Identify which cell holds the provided text, then report its (X, Y) central coordinate. 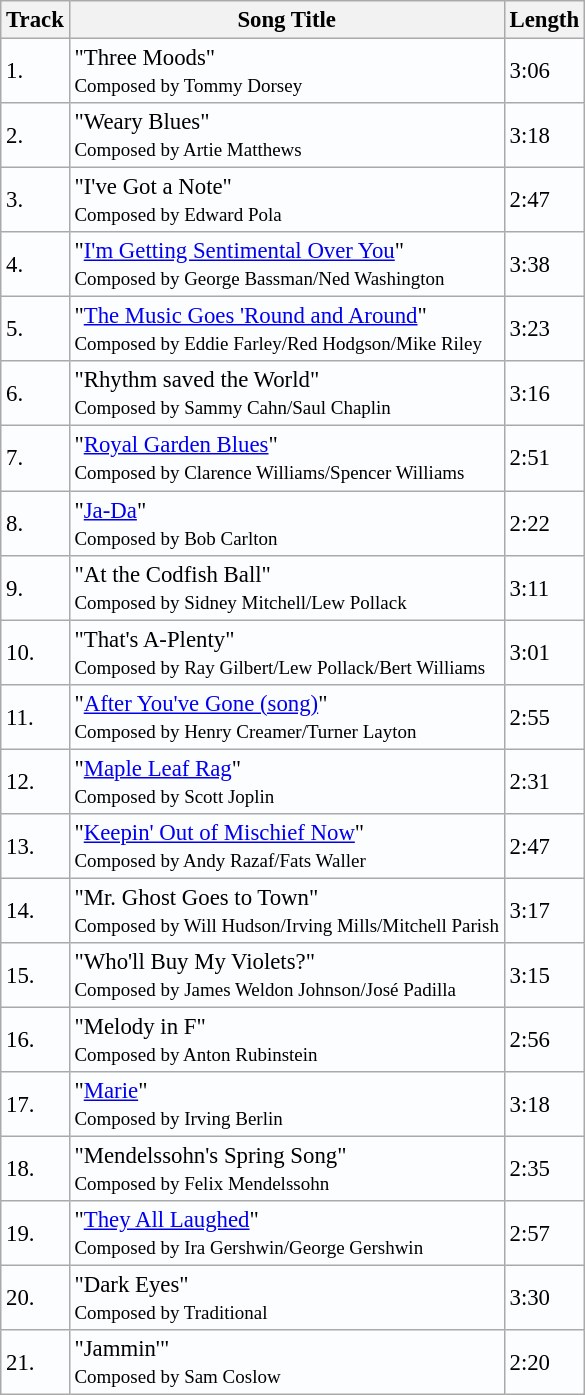
2:57 (544, 1234)
3:06 (544, 72)
11. (35, 716)
2:55 (544, 716)
3:23 (544, 330)
"Jammin'" Composed by Sam Coslow (286, 1362)
"Maple Leaf Rag" Composed by Scott Joplin (286, 782)
"Three Moods" Composed by Tommy Dorsey (286, 72)
3:16 (544, 394)
4. (35, 264)
9. (35, 588)
3. (35, 200)
2:35 (544, 1170)
3:01 (544, 652)
14. (35, 910)
"After You've Gone (song)" Composed by Henry Creamer/Turner Layton (286, 716)
10. (35, 652)
13. (35, 846)
5. (35, 330)
15. (35, 976)
"Mr. Ghost Goes to Town" Composed by Will Hudson/Irving Mills/Mitchell Parish (286, 910)
2:31 (544, 782)
"I'm Getting Sentimental Over You" Composed by George Bassman/Ned Washington (286, 264)
19. (35, 1234)
20. (35, 1298)
"I've Got a Note" Composed by Edward Pola (286, 200)
3:11 (544, 588)
"Marie" Composed by Irving Berlin (286, 1104)
6. (35, 394)
2:20 (544, 1362)
21. (35, 1362)
"Dark Eyes" Composed by Traditional (286, 1298)
"That's A-Plenty" Composed by Ray Gilbert/Lew Pollack/Bert Williams (286, 652)
7. (35, 458)
3:30 (544, 1298)
"Who'll Buy My Violets?" Composed by James Weldon Johnson/José Padilla (286, 976)
3:15 (544, 976)
1. (35, 72)
"The Music Goes 'Round and Around" Composed by Eddie Farley/Red Hodgson/Mike Riley (286, 330)
"Ja-Da" Composed by Bob Carlton (286, 524)
2:51 (544, 458)
"At the Codfish Ball" Composed by Sidney Mitchell/Lew Pollack (286, 588)
3:17 (544, 910)
"Weary Blues" Composed by Artie Matthews (286, 136)
"Melody in F" Composed by Anton Rubinstein (286, 1040)
2:22 (544, 524)
16. (35, 1040)
2:56 (544, 1040)
3:38 (544, 264)
"Mendelssohn's Spring Song" Composed by Felix Mendelssohn (286, 1170)
"Royal Garden Blues" Composed by Clarence Williams/Spencer Williams (286, 458)
2. (35, 136)
Track (35, 20)
12. (35, 782)
8. (35, 524)
"Keepin' Out of Mischief Now" Composed by Andy Razaf/Fats Waller (286, 846)
17. (35, 1104)
Song Title (286, 20)
18. (35, 1170)
"They All Laughed" Composed by Ira Gershwin/George Gershwin (286, 1234)
Length (544, 20)
"Rhythm saved the World" Composed by Sammy Cahn/Saul Chaplin (286, 394)
